Return (X, Y) of the center of cell containing provided text 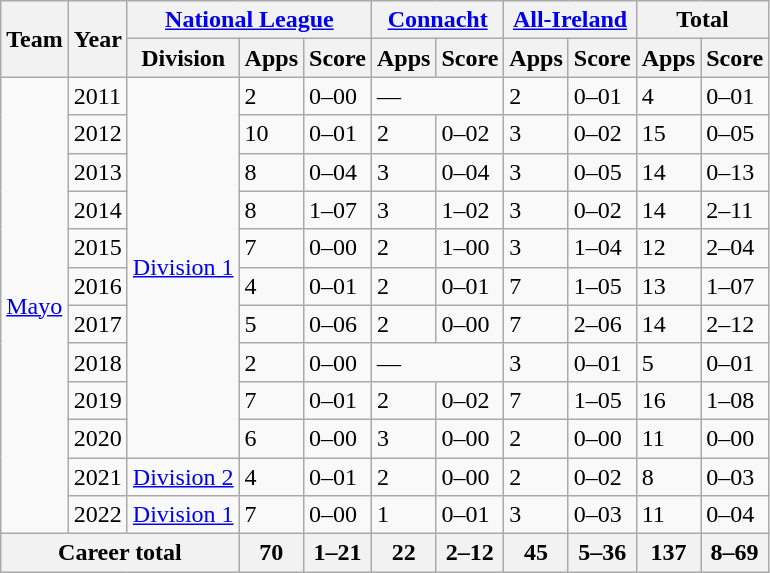
70 (271, 553)
Year (98, 39)
Division 2 (183, 477)
5–36 (602, 553)
1 (403, 515)
Team (35, 39)
Division (183, 58)
2018 (98, 362)
Total (702, 20)
16 (668, 400)
2–04 (735, 248)
45 (536, 553)
137 (668, 553)
22 (403, 553)
0–06 (338, 324)
13 (668, 286)
15 (668, 134)
Career total (120, 553)
National League (249, 20)
2014 (98, 210)
2013 (98, 172)
1–02 (470, 210)
2016 (98, 286)
2019 (98, 400)
All-Ireland (570, 20)
0–13 (735, 172)
6 (271, 438)
2015 (98, 248)
8–69 (735, 553)
Mayo (35, 306)
2–11 (735, 210)
12 (668, 248)
1–21 (338, 553)
2020 (98, 438)
1–00 (470, 248)
1–04 (602, 248)
2017 (98, 324)
2012 (98, 134)
2011 (98, 96)
1–08 (735, 400)
Connacht (437, 20)
2021 (98, 477)
2022 (98, 515)
10 (271, 134)
2–06 (602, 324)
